From the cell containing the given text, extract its center point as (X, Y) coordinate. 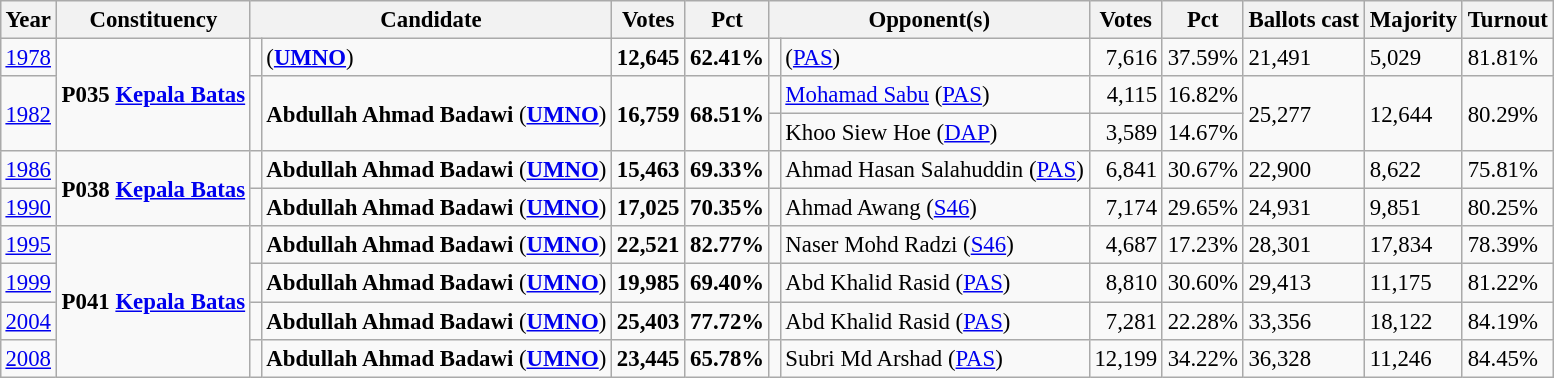
65.78% (728, 358)
Majority (1414, 20)
3,589 (1126, 133)
2008 (28, 358)
4,115 (1126, 95)
5,029 (1414, 57)
69.40% (728, 283)
2004 (28, 321)
12,644 (1414, 114)
Opponent(s) (929, 20)
1995 (28, 245)
Year (28, 20)
19,985 (648, 283)
25,403 (648, 321)
68.51% (728, 114)
17.23% (1202, 245)
14.67% (1202, 133)
12,199 (1126, 358)
(PAS) (934, 57)
1990 (28, 208)
1978 (28, 57)
17,025 (648, 208)
16,759 (648, 114)
62.41% (728, 57)
84.45% (1508, 358)
36,328 (1304, 358)
Khoo Siew Hoe (DAP) (934, 133)
22,900 (1304, 170)
77.72% (728, 321)
4,687 (1126, 245)
82.77% (728, 245)
22,521 (648, 245)
11,175 (1414, 283)
7,281 (1126, 321)
29.65% (1202, 208)
Ahmad Hasan Salahuddin (PAS) (934, 170)
30.67% (1202, 170)
Candidate (430, 20)
28,301 (1304, 245)
81.22% (1508, 283)
Ballots cast (1304, 20)
70.35% (728, 208)
Subri Md Arshad (PAS) (934, 358)
Turnout (1508, 20)
37.59% (1202, 57)
69.33% (728, 170)
11,246 (1414, 358)
24,931 (1304, 208)
7,616 (1126, 57)
18,122 (1414, 321)
25,277 (1304, 114)
P041 Kepala Batas (153, 301)
84.19% (1508, 321)
1986 (28, 170)
21,491 (1304, 57)
78.39% (1508, 245)
Mohamad Sabu (PAS) (934, 95)
7,174 (1126, 208)
30.60% (1202, 283)
P038 Kepala Batas (153, 188)
12,645 (648, 57)
8,810 (1126, 283)
17,834 (1414, 245)
15,463 (648, 170)
1999 (28, 283)
Ahmad Awang (S46) (934, 208)
1982 (28, 114)
34.22% (1202, 358)
80.25% (1508, 208)
22.28% (1202, 321)
Naser Mohd Radzi (S46) (934, 245)
81.81% (1508, 57)
80.29% (1508, 114)
P035 Kepala Batas (153, 94)
23,445 (648, 358)
6,841 (1126, 170)
9,851 (1414, 208)
29,413 (1304, 283)
33,356 (1304, 321)
16.82% (1202, 95)
75.81% (1508, 170)
8,622 (1414, 170)
Constituency (153, 20)
(UMNO) (436, 57)
